From the cell containing the given text, extract its center point as (X, Y) coordinate. 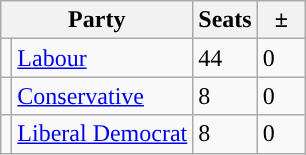
Party (97, 20)
44 (225, 58)
Conservative (102, 96)
± (281, 20)
Liberal Democrat (102, 134)
Seats (225, 20)
Labour (102, 58)
